Extract the [x, y] coordinate from the center of the cell holding the provided text.  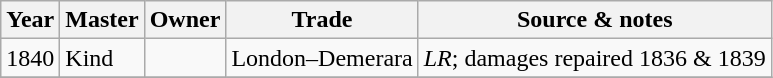
Owner [185, 20]
London–Demerara [322, 58]
Kind [102, 58]
LR; damages repaired 1836 & 1839 [594, 58]
1840 [30, 58]
Year [30, 20]
Trade [322, 20]
Source & notes [594, 20]
Master [102, 20]
